From the cell containing the given text, extract its center point as (X, Y) coordinate. 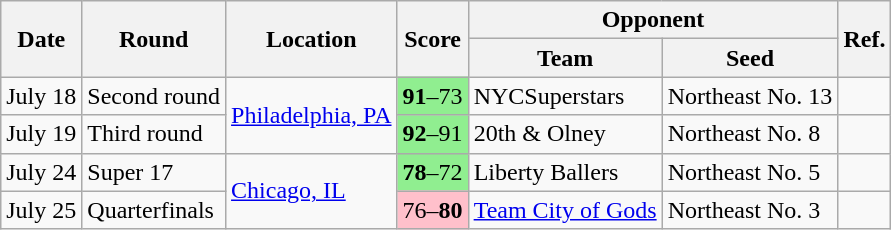
Location (312, 39)
Score (432, 39)
Ref. (864, 39)
Seed (750, 58)
Chicago, IL (312, 191)
78–72 (432, 172)
July 24 (42, 172)
91–73 (432, 96)
Opponent (653, 20)
Team (565, 58)
Northeast No. 13 (750, 96)
July 18 (42, 96)
July 25 (42, 210)
NYCSuperstars (565, 96)
Super 17 (154, 172)
Team City of Gods (565, 210)
Northeast No. 8 (750, 134)
July 19 (42, 134)
Date (42, 39)
Philadelphia, PA (312, 115)
Quarterfinals (154, 210)
Liberty Ballers (565, 172)
Northeast No. 3 (750, 210)
Second round (154, 96)
92–91 (432, 134)
Round (154, 39)
20th & Olney (565, 134)
Northeast No. 5 (750, 172)
Third round (154, 134)
76–80 (432, 210)
